Return the [X, Y] coordinate for the center point of the cell that contains the specified text.  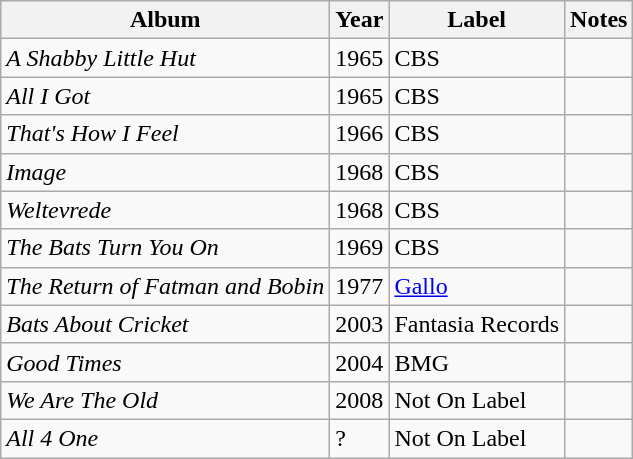
Notes [599, 20]
1977 [360, 286]
Good Times [166, 362]
Year [360, 20]
Fantasia Records [477, 324]
Bats About Cricket [166, 324]
The Bats Turn You On [166, 248]
1966 [360, 134]
Album [166, 20]
That's How I Feel [166, 134]
A Shabby Little Hut [166, 58]
2008 [360, 400]
Gallo [477, 286]
2003 [360, 324]
? [360, 438]
We Are The Old [166, 400]
Weltevrede [166, 210]
2004 [360, 362]
All 4 One [166, 438]
Image [166, 172]
1969 [360, 248]
Label [477, 20]
All I Got [166, 96]
The Return of Fatman and Bobin [166, 286]
BMG [477, 362]
